Return the (X, Y) coordinate for the center point of the cell that contains the specified text.  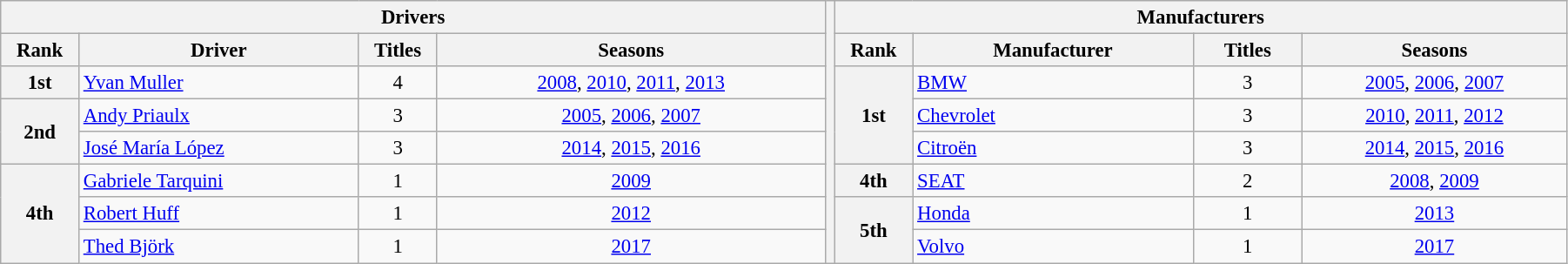
Gabriele Tarquini (218, 181)
2013 (1434, 213)
Chevrolet (1053, 116)
2008, 2009 (1434, 181)
4 (398, 83)
2012 (632, 213)
5th (874, 230)
Yvan Muller (218, 83)
SEAT (1053, 181)
Volvo (1053, 247)
José María López (218, 148)
2 (1248, 181)
Driver (218, 51)
2009 (632, 181)
Manufacturers (1201, 17)
2nd (40, 132)
Citroën (1053, 148)
2010, 2011, 2012 (1434, 116)
Robert Huff (218, 213)
Drivers (413, 17)
Andy Priaulx (218, 116)
Thed Björk (218, 247)
2008, 2010, 2011, 2013 (632, 83)
Manufacturer (1053, 51)
Honda (1053, 213)
BMW (1053, 83)
